Extract the [X, Y] coordinate from the center of the cell holding the provided text.  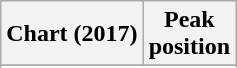
Peakposition [189, 34]
Chart (2017) [72, 34]
